Return [x, y] of the center of cell containing provided text 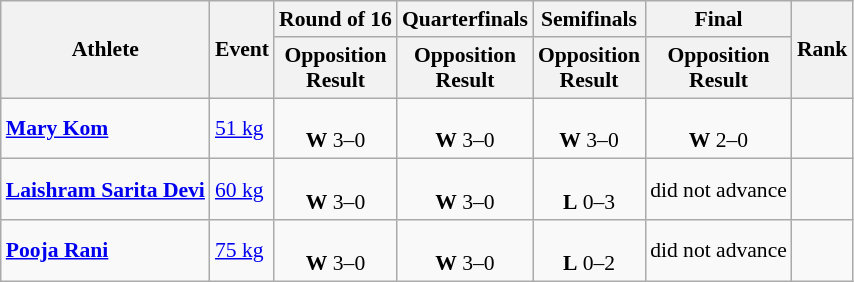
Final [718, 19]
L 0–2 [589, 250]
L 0–3 [589, 190]
60 kg [242, 190]
Pooja Rani [106, 250]
Round of 16 [336, 19]
75 kg [242, 250]
Semifinals [589, 19]
Event [242, 50]
W 2–0 [718, 128]
Quarterfinals [465, 19]
Mary Kom [106, 128]
Rank [822, 50]
Athlete [106, 50]
Laishram Sarita Devi [106, 190]
51 kg [242, 128]
